Provide the [X, Y] coordinate of the cell's center where the given text is located.  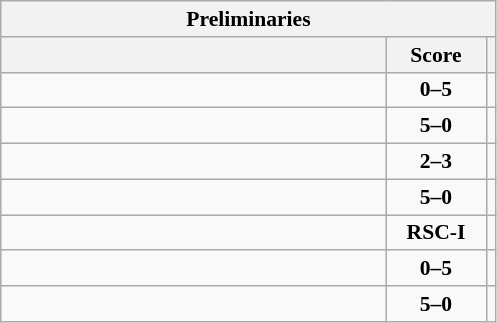
Score [436, 55]
Preliminaries [248, 19]
RSC-I [436, 233]
2–3 [436, 162]
